Scan for the cell matching the given text and deliver its [x, y] coordinate at center. 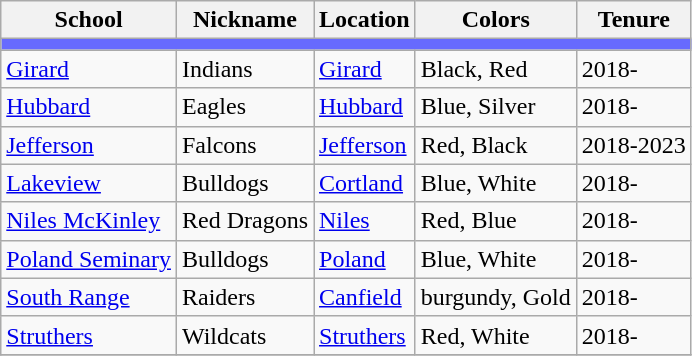
Raiders [244, 297]
Nickname [244, 20]
Location [365, 20]
Cortland [365, 183]
Black, Red [496, 69]
burgundy, Gold [496, 297]
Tenure [634, 20]
Eagles [244, 107]
Red, White [496, 335]
Colors [496, 20]
Indians [244, 69]
Falcons [244, 145]
Red, Black [496, 145]
Canfield [365, 297]
Poland Seminary [89, 259]
Poland [365, 259]
School [89, 20]
Lakeview [89, 183]
Red, Blue [496, 221]
2018-2023 [634, 145]
Niles [365, 221]
South Range [89, 297]
Red Dragons [244, 221]
Niles McKinley [89, 221]
Wildcats [244, 335]
Blue, Silver [496, 107]
